Pinpoint the cell where the given text exists, returning its [x, y] midpoint coordinate. 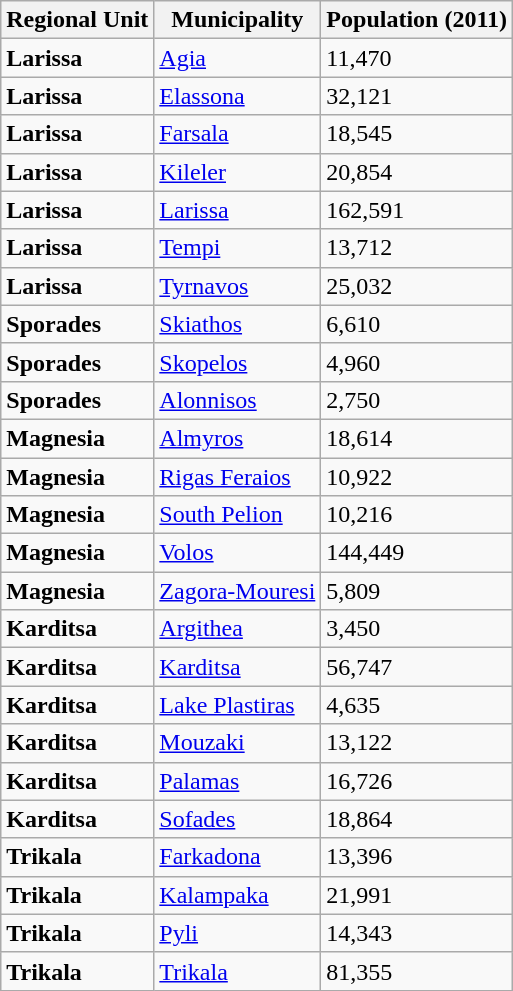
16,726 [417, 781]
Kileler [238, 172]
13,122 [417, 743]
Elassona [238, 96]
Rigas Feraios [238, 477]
162,591 [417, 210]
4,635 [417, 705]
18,864 [417, 819]
3,450 [417, 629]
Farsala [238, 134]
Agia [238, 58]
5,809 [417, 591]
Population (2011) [417, 20]
Lake Plastiras [238, 705]
Sofades [238, 819]
13,396 [417, 857]
25,032 [417, 286]
Skopelos [238, 362]
Argithea [238, 629]
Zagora-Mouresi [238, 591]
14,343 [417, 933]
Tempi [238, 248]
Palamas [238, 781]
Regional Unit [78, 20]
10,216 [417, 515]
6,610 [417, 324]
Municipality [238, 20]
Skiathos [238, 324]
18,614 [417, 438]
32,121 [417, 96]
56,747 [417, 667]
Volos [238, 553]
4,960 [417, 362]
Kalampaka [238, 895]
Farkadona [238, 857]
21,991 [417, 895]
20,854 [417, 172]
Alonnisos [238, 400]
2,750 [417, 400]
81,355 [417, 971]
Mouzaki [238, 743]
11,470 [417, 58]
144,449 [417, 553]
18,545 [417, 134]
Pyli [238, 933]
10,922 [417, 477]
13,712 [417, 248]
Almyros [238, 438]
South Pelion [238, 515]
Tyrnavos [238, 286]
